From the cell containing the given text, extract its center point as (x, y) coordinate. 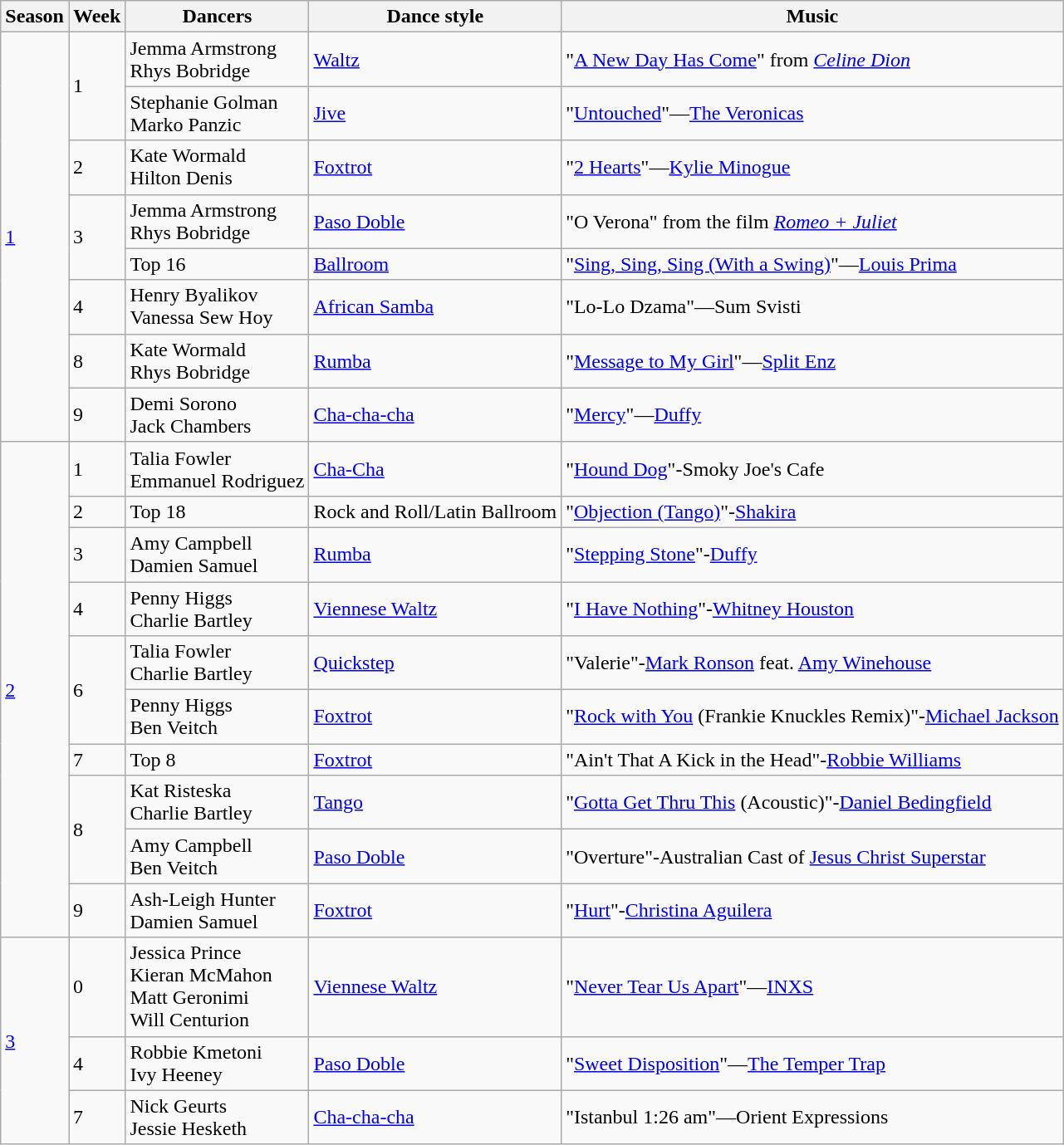
Kate WormaldHilton Denis (218, 168)
"Sing, Sing, Sing (With a Swing)"—Louis Prima (812, 264)
Nick GeurtsJessie Hesketh (218, 1118)
Kat RisteskaCharlie Bartley (218, 802)
Talia FowlerCharlie Bartley (218, 663)
Ash-Leigh HunterDamien Samuel (218, 910)
"Untouched"—The Veronicas (812, 113)
"Gotta Get Thru This (Acoustic)"-Daniel Bedingfield (812, 802)
"Hound Dog"-Smoky Joe's Cafe (812, 468)
Quickstep (435, 663)
Tango (435, 802)
Stephanie GolmanMarko Panzic (218, 113)
Week (96, 17)
"I Have Nothing"-Whitney Houston (812, 608)
"Sweet Disposition"—The Temper Trap (812, 1063)
Rock and Roll/Latin Ballroom (435, 511)
Music (812, 17)
Dancers (218, 17)
Robbie KmetoniIvy Heeney (218, 1063)
Amy CampbellDamien Samuel (218, 555)
Top 8 (218, 760)
Henry Byalikov Vanessa Sew Hoy (218, 307)
Season (35, 17)
African Samba (435, 307)
"A New Day Has Come" from Celine Dion (812, 60)
"Rock with You (Frankie Knuckles Remix)"-Michael Jackson (812, 717)
Demi SoronoJack Chambers (218, 415)
"Hurt"-Christina Aguilera (812, 910)
Kate WormaldRhys Bobridge (218, 360)
"Message to My Girl"—Split Enz (812, 360)
"Valerie"-Mark Ronson feat. Amy Winehouse (812, 663)
"Lo-Lo Dzama"—Sum Svisti (812, 307)
Talia FowlerEmmanuel Rodriguez (218, 468)
"Never Tear Us Apart"—INXS (812, 986)
Amy Campbell Ben Veitch (218, 857)
"O Verona" from the film Romeo + Juliet (812, 221)
Top 18 (218, 511)
Cha-Cha (435, 468)
"Overture"-Australian Cast of Jesus Christ Superstar (812, 857)
Waltz (435, 60)
"Mercy"—Duffy (812, 415)
Dance style (435, 17)
Penny Higgs Ben Veitch (218, 717)
Ballroom (435, 264)
"Istanbul 1:26 am"—Orient Expressions (812, 1118)
Top 16 (218, 264)
"Ain't That A Kick in the Head"-Robbie Williams (812, 760)
"Stepping Stone"-Duffy (812, 555)
"Objection (Tango)"-Shakira (812, 511)
Jessica PrinceKieran McMahonMatt GeronimiWill Centurion (218, 986)
Penny HiggsCharlie Bartley (218, 608)
6 (96, 690)
Jive (435, 113)
0 (96, 986)
"2 Hearts"—Kylie Minogue (812, 168)
